From the cell containing the given text, extract its center point as (x, y) coordinate. 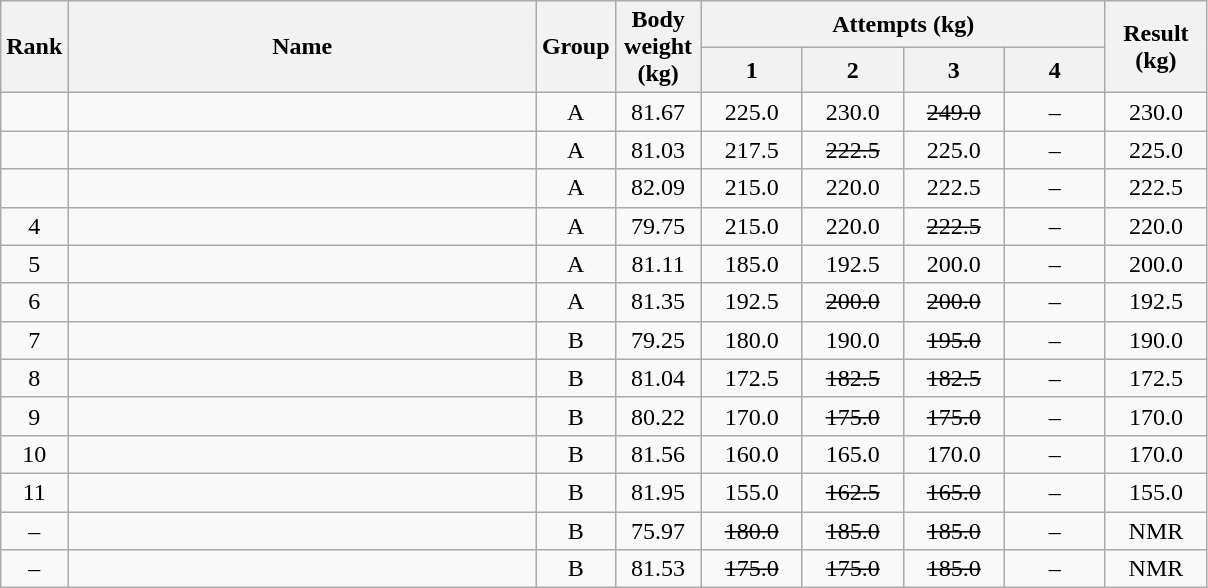
3 (954, 70)
81.35 (658, 302)
75.97 (658, 531)
6 (34, 302)
79.75 (658, 226)
Rank (34, 47)
195.0 (954, 340)
Body weight (kg) (658, 47)
Attempts (kg) (903, 24)
7 (34, 340)
79.25 (658, 340)
8 (34, 378)
10 (34, 454)
82.09 (658, 188)
81.04 (658, 378)
80.22 (658, 416)
81.03 (658, 150)
2 (852, 70)
162.5 (852, 492)
81.56 (658, 454)
81.95 (658, 492)
1 (752, 70)
249.0 (954, 112)
9 (34, 416)
217.5 (752, 150)
Result (kg) (1156, 47)
81.53 (658, 569)
Name (302, 47)
5 (34, 264)
Group (576, 47)
11 (34, 492)
81.11 (658, 264)
81.67 (658, 112)
160.0 (752, 454)
